Identify which cell holds the provided text, then report its [X, Y] central coordinate. 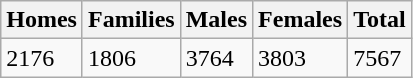
Total [380, 20]
Females [300, 20]
Males [216, 20]
Homes [42, 20]
2176 [42, 58]
1806 [131, 58]
Families [131, 20]
3803 [300, 58]
7567 [380, 58]
3764 [216, 58]
